Detect which cell encompasses the target text, then output its (X, Y) center coordinate. 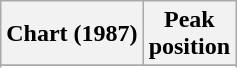
Chart (1987) (72, 34)
Peakposition (189, 34)
